Scan for the cell matching the given text and deliver its [X, Y] coordinate at center. 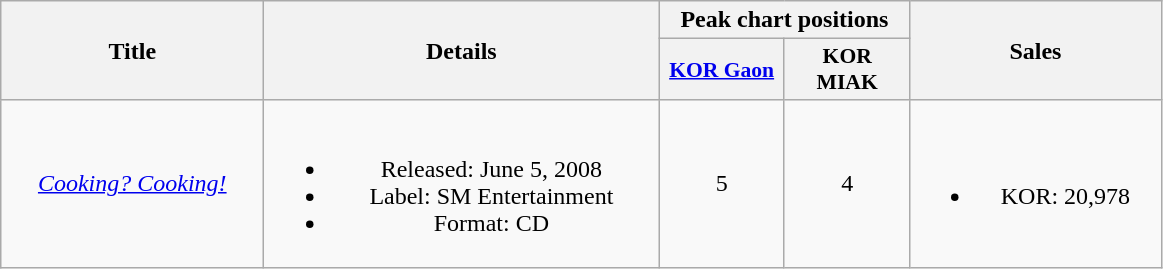
Details [462, 50]
5 [722, 184]
KOR MIAK [847, 70]
KOR: 20,978 [1036, 184]
Released: June 5, 2008Label: SM EntertainmentFormat: CD [462, 184]
Peak chart positions [784, 20]
KOR Gaon [722, 70]
Title [132, 50]
Cooking? Cooking! [132, 184]
Sales [1036, 50]
4 [847, 184]
